Search for the cell housing the specified text and yield its [x, y] center coordinate. 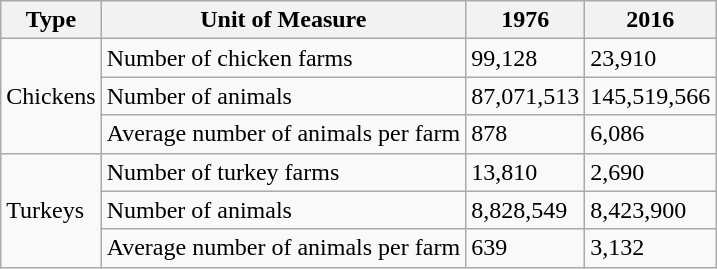
99,128 [526, 58]
878 [526, 134]
13,810 [526, 172]
87,071,513 [526, 96]
Chickens [51, 96]
23,910 [650, 58]
8,828,549 [526, 210]
Unit of Measure [283, 20]
6,086 [650, 134]
639 [526, 248]
8,423,900 [650, 210]
2016 [650, 20]
Number of chicken farms [283, 58]
2,690 [650, 172]
145,519,566 [650, 96]
Turkeys [51, 210]
3,132 [650, 248]
Type [51, 20]
Number of turkey farms [283, 172]
1976 [526, 20]
